Find where the given text appears and provide that cell's center as (x, y) coordinate. 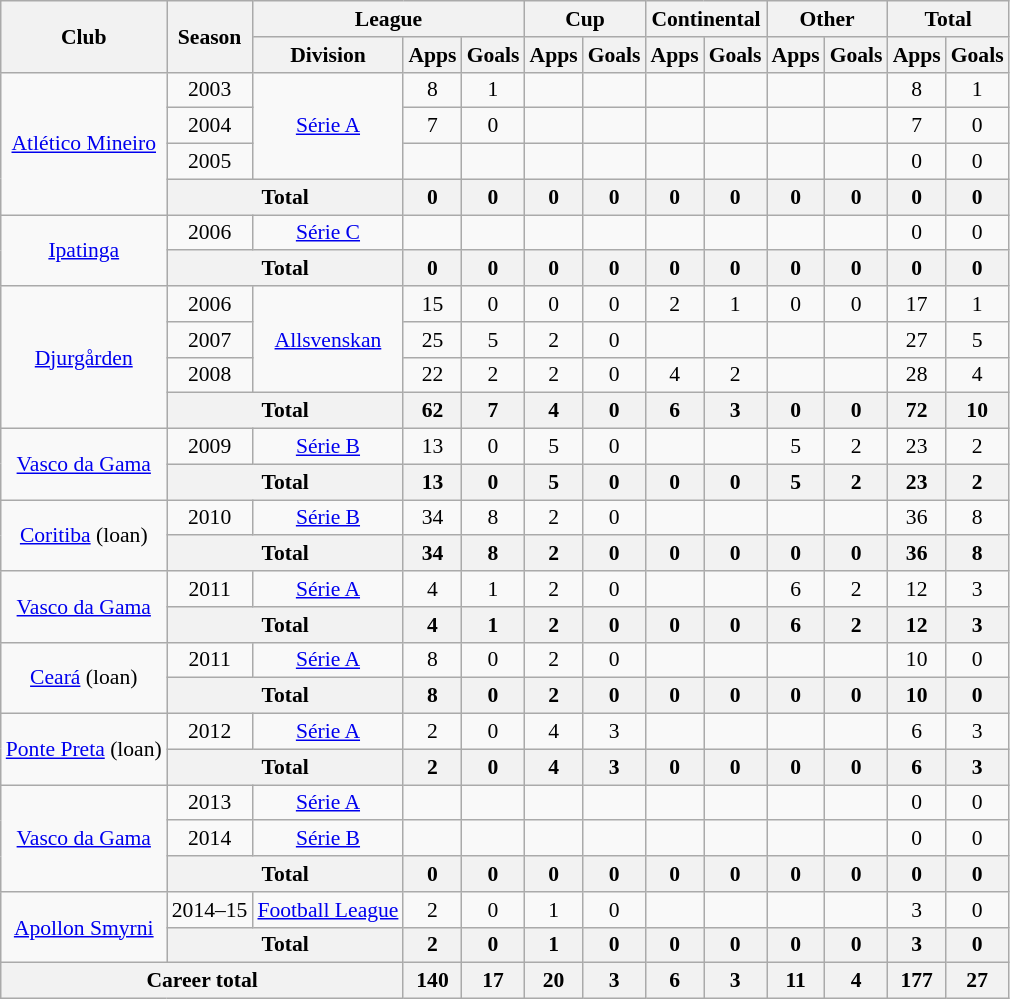
2014–15 (210, 910)
Division (328, 55)
League (388, 19)
15 (432, 304)
Coritiba (loan) (84, 536)
177 (917, 981)
2005 (210, 162)
22 (432, 375)
2014 (210, 839)
Ceará (loan) (84, 678)
2004 (210, 126)
2009 (210, 447)
Season (210, 36)
28 (917, 375)
62 (432, 411)
Football League (328, 910)
Career total (202, 981)
Allsvenskan (328, 340)
2003 (210, 90)
Ipatinga (84, 250)
Other (828, 19)
Ponte Preta (loan) (84, 750)
2013 (210, 803)
140 (432, 981)
Djurgården (84, 357)
Club (84, 36)
2008 (210, 375)
Cup (584, 19)
Continental (706, 19)
2007 (210, 340)
25 (432, 340)
72 (917, 411)
11 (796, 981)
Série C (328, 233)
Apollon Smyrni (84, 928)
20 (553, 981)
2010 (210, 518)
2012 (210, 732)
Atlético Mineiro (84, 143)
